Determine the (X, Y) coordinate at the center of the cell enclosing the given text.  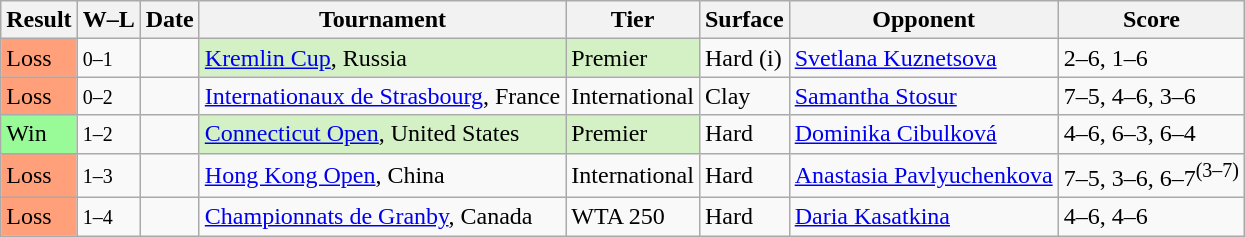
Opponent (924, 20)
7–5, 4–6, 3–6 (1151, 96)
WTA 250 (633, 217)
Samantha Stosur (924, 96)
Hong Kong Open, China (382, 176)
Date (170, 20)
Hard (i) (744, 58)
2–6, 1–6 (1151, 58)
1–3 (108, 176)
Svetlana Kuznetsova (924, 58)
Kremlin Cup, Russia (382, 58)
1–4 (108, 217)
Result (39, 20)
Clay (744, 96)
Win (39, 134)
4–6, 4–6 (1151, 217)
Championnats de Granby, Canada (382, 217)
Connecticut Open, United States (382, 134)
Internationaux de Strasbourg, France (382, 96)
Dominika Cibulková (924, 134)
Anastasia Pavlyuchenkova (924, 176)
Tournament (382, 20)
4–6, 6–3, 6–4 (1151, 134)
Surface (744, 20)
W–L (108, 20)
1–2 (108, 134)
Score (1151, 20)
7–5, 3–6, 6–7(3–7) (1151, 176)
Daria Kasatkina (924, 217)
Tier (633, 20)
0–1 (108, 58)
0–2 (108, 96)
